Pinpoint the cell where the given text exists, returning its (x, y) midpoint coordinate. 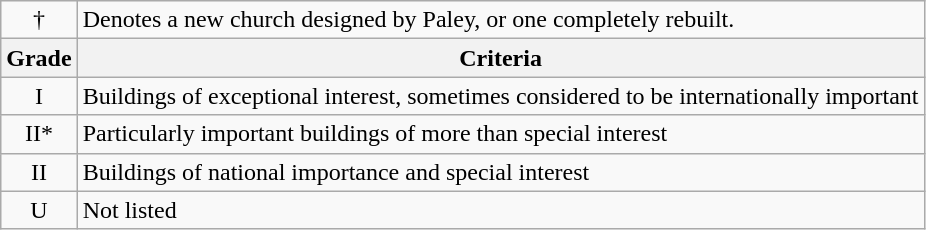
II* (39, 134)
Not listed (500, 210)
Criteria (500, 58)
I (39, 96)
Grade (39, 58)
Buildings of exceptional interest, sometimes considered to be internationally important (500, 96)
II (39, 172)
U (39, 210)
† (39, 20)
Buildings of national importance and special interest (500, 172)
Particularly important buildings of more than special interest (500, 134)
Denotes a new church designed by Paley, or one completely rebuilt. (500, 20)
